Output the (x, y) coordinate of the center of the cell containing the given text.  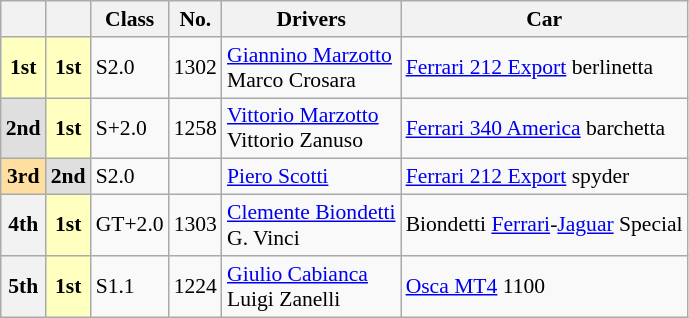
Drivers (312, 19)
Ferrari 340 America barchetta (544, 128)
Piero Scotti (312, 177)
1302 (196, 68)
1303 (196, 226)
S+2.0 (130, 128)
Ferrari 212 Export spyder (544, 177)
Ferrari 212 Export berlinetta (544, 68)
1224 (196, 286)
Class (130, 19)
Giannino Marzotto Marco Crosara (312, 68)
Biondetti Ferrari-Jaguar Special (544, 226)
Vittorio Marzotto Vittorio Zanuso (312, 128)
S1.1 (130, 286)
4th (24, 226)
Giulio Cabianca Luigi Zanelli (312, 286)
5th (24, 286)
1258 (196, 128)
Car (544, 19)
No. (196, 19)
GT+2.0 (130, 226)
Osca MT4 1100 (544, 286)
3rd (24, 177)
Clemente Biondetti G. Vinci (312, 226)
